Return the (X, Y) coordinate for the center point of the cell that contains the specified text.  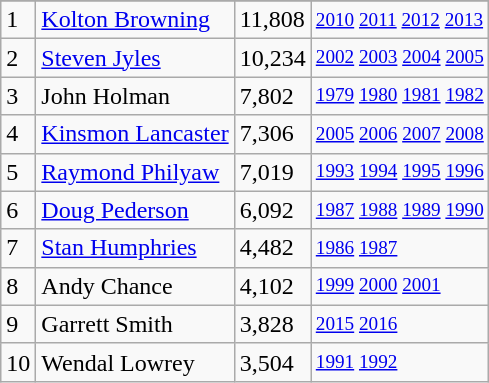
Doug Pederson (135, 210)
Steven Jyles (135, 58)
John Holman (135, 96)
4,482 (272, 248)
Kinsmon Lancaster (135, 134)
1991 1992 (400, 362)
6 (18, 210)
1987 1988 1989 1990 (400, 210)
4,102 (272, 286)
1 (18, 20)
8 (18, 286)
3 (18, 96)
Kolton Browning (135, 20)
4 (18, 134)
1979 1980 1981 1982 (400, 96)
2015 2016 (400, 324)
Garrett Smith (135, 324)
Stan Humphries (135, 248)
Wendal Lowrey (135, 362)
1986 1987 (400, 248)
Andy Chance (135, 286)
2005 2006 2007 2008 (400, 134)
2002 2003 2004 2005 (400, 58)
1993 1994 1995 1996 (400, 172)
3,504 (272, 362)
6,092 (272, 210)
2010 2011 2012 2013 (400, 20)
7,802 (272, 96)
10 (18, 362)
7,019 (272, 172)
5 (18, 172)
2 (18, 58)
7 (18, 248)
9 (18, 324)
Raymond Philyaw (135, 172)
11,808 (272, 20)
7,306 (272, 134)
3,828 (272, 324)
1999 2000 2001 (400, 286)
10,234 (272, 58)
